Return (x, y) of the center of cell containing provided text 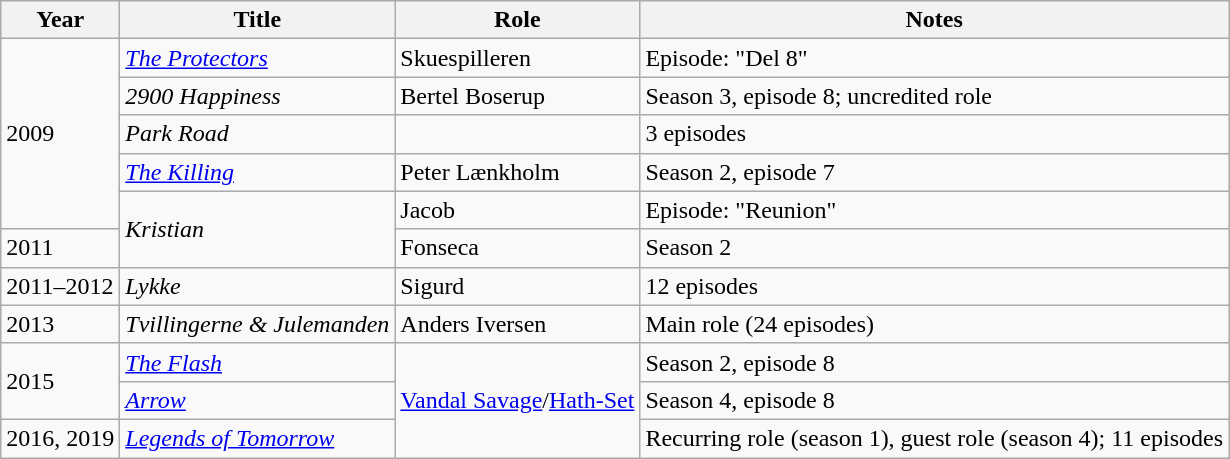
Season 3, episode 8; uncredited role (934, 96)
The Protectors (258, 58)
2011–2012 (60, 286)
Episode: "Reunion" (934, 210)
2011 (60, 248)
Season 2 (934, 248)
Season 2, episode 7 (934, 172)
Episode: "Del 8" (934, 58)
3 episodes (934, 134)
Peter Lænkholm (518, 172)
Recurring role (season 1), guest role (season 4); 11 episodes (934, 438)
Kristian (258, 229)
Legends of Tomorrow (258, 438)
Year (60, 20)
The Killing (258, 172)
Park Road (258, 134)
Title (258, 20)
Anders Iversen (518, 324)
2900 Happiness (258, 96)
Main role (24 episodes) (934, 324)
Notes (934, 20)
2015 (60, 381)
Sigurd (518, 286)
Role (518, 20)
12 episodes (934, 286)
Season 2, episode 8 (934, 362)
Bertel Boserup (518, 96)
Skuespilleren (518, 58)
Arrow (258, 400)
Vandal Savage/Hath-Set (518, 400)
Tvillingerne & Julemanden (258, 324)
2013 (60, 324)
2016, 2019 (60, 438)
Fonseca (518, 248)
Lykke (258, 286)
The Flash (258, 362)
Season 4, episode 8 (934, 400)
Jacob (518, 210)
2009 (60, 134)
